Provide the (X, Y) coordinate of the cell's center where the given text is located.  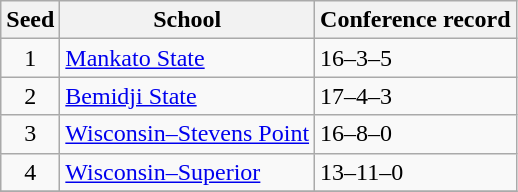
Wisconsin–Superior (188, 172)
Wisconsin–Stevens Point (188, 134)
1 (30, 58)
16–8–0 (416, 134)
3 (30, 134)
School (188, 20)
13–11–0 (416, 172)
Conference record (416, 20)
4 (30, 172)
17–4–3 (416, 96)
Mankato State (188, 58)
Bemidji State (188, 96)
16–3–5 (416, 58)
Seed (30, 20)
2 (30, 96)
